Determine the (x, y) coordinate at the center of the cell enclosing the given text.  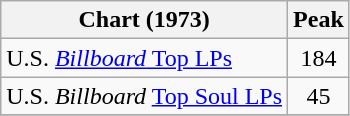
Peak (319, 20)
U.S. Billboard Top LPs (144, 58)
45 (319, 96)
184 (319, 58)
U.S. Billboard Top Soul LPs (144, 96)
Chart (1973) (144, 20)
